Return (X, Y) of the center of cell containing provided text 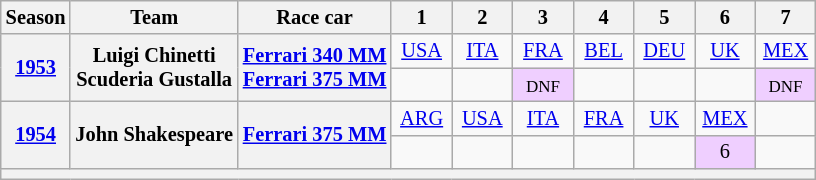
John Shakespeare (154, 134)
Season (36, 17)
Ferrari 375 MM (314, 134)
7 (786, 17)
ARG (422, 118)
1954 (36, 134)
Team (154, 17)
Race car (314, 17)
Luigi ChinettiScuderia Gustalla (154, 68)
DEU (664, 51)
BEL (604, 51)
1953 (36, 68)
2 (482, 17)
1 (422, 17)
4 (604, 17)
3 (544, 17)
5 (664, 17)
Ferrari 340 MMFerrari 375 MM (314, 68)
